Return [x, y] of the center of cell containing provided text 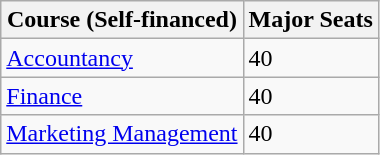
Course (Self-financed) [122, 20]
Marketing Management [122, 134]
Accountancy [122, 58]
Major Seats [310, 20]
Finance [122, 96]
